Locate the cell with the specified text and output its (X, Y) center coordinate. 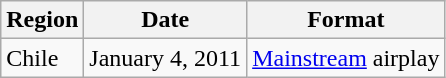
Mainstream airplay (346, 58)
Region (42, 20)
Date (166, 20)
Chile (42, 58)
January 4, 2011 (166, 58)
Format (346, 20)
